Search for the cell housing the specified text and yield its (x, y) center coordinate. 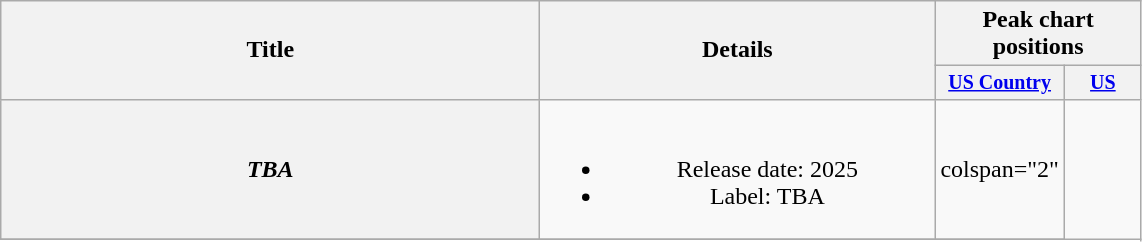
Title (270, 50)
colspan="2" (1000, 169)
Peak chartpositions (1038, 34)
US (1102, 82)
Release date: 2025Label: TBA (738, 169)
Details (738, 50)
TBA (270, 169)
US Country (1000, 82)
